Search for the cell housing the specified text and yield its [x, y] center coordinate. 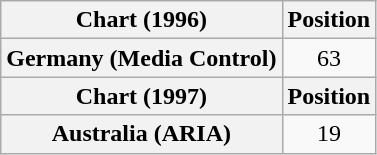
Germany (Media Control) [142, 58]
Australia (ARIA) [142, 134]
Chart (1996) [142, 20]
63 [329, 58]
19 [329, 134]
Chart (1997) [142, 96]
